Provide the (x, y) coordinate of the cell's center where the given text is located.  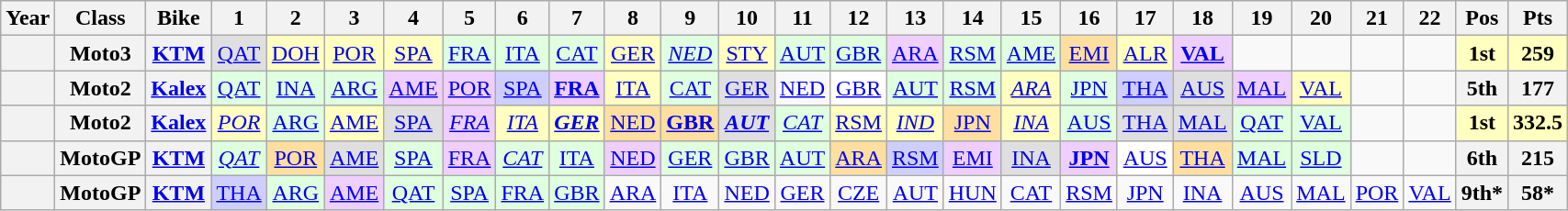
19 (1261, 18)
STY (747, 53)
Moto3 (101, 53)
5 (469, 18)
7 (577, 18)
HUN (972, 193)
58* (1538, 193)
Pts (1538, 18)
SLD (1321, 158)
21 (1377, 18)
15 (1031, 18)
17 (1145, 18)
6th (1482, 158)
259 (1538, 53)
20 (1321, 18)
Pos (1482, 18)
6 (523, 18)
332.5 (1538, 123)
3 (354, 18)
1 (239, 18)
Class (101, 18)
Year (28, 18)
9th* (1482, 193)
10 (747, 18)
215 (1538, 158)
Bike (178, 18)
177 (1538, 88)
4 (413, 18)
CZE (859, 193)
12 (859, 18)
IND (915, 123)
DOH (296, 53)
5th (1482, 88)
22 (1429, 18)
11 (802, 18)
14 (972, 18)
16 (1089, 18)
ALR (1145, 53)
2 (296, 18)
13 (915, 18)
18 (1202, 18)
8 (633, 18)
9 (691, 18)
